Extract the (X, Y) coordinate from the center of the cell holding the provided text.  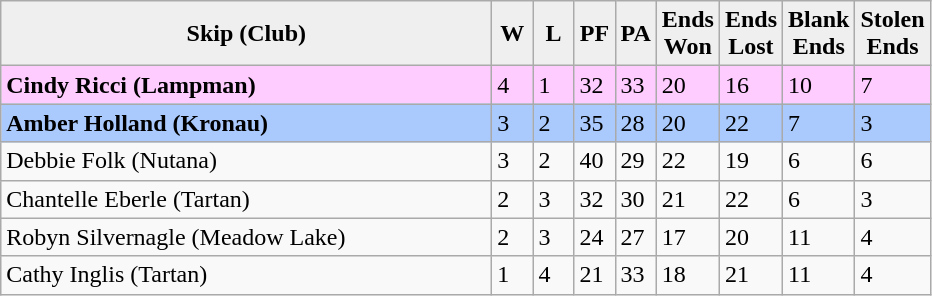
Ends Won (688, 34)
40 (594, 161)
Chantelle Eberle (Tartan) (246, 199)
PF (594, 34)
17 (688, 237)
28 (636, 123)
10 (819, 85)
19 (750, 161)
Robyn Silvernagle (Meadow Lake) (246, 237)
24 (594, 237)
27 (636, 237)
PA (636, 34)
Ends Lost (750, 34)
18 (688, 275)
Cindy Ricci (Lampman) (246, 85)
W (512, 34)
Skip (Club) (246, 34)
30 (636, 199)
16 (750, 85)
Cathy Inglis (Tartan) (246, 275)
35 (594, 123)
L (554, 34)
Blank Ends (819, 34)
29 (636, 161)
Stolen Ends (892, 34)
Debbie Folk (Nutana) (246, 161)
Amber Holland (Kronau) (246, 123)
